Extract the (X, Y) coordinate from the center of the cell holding the provided text.  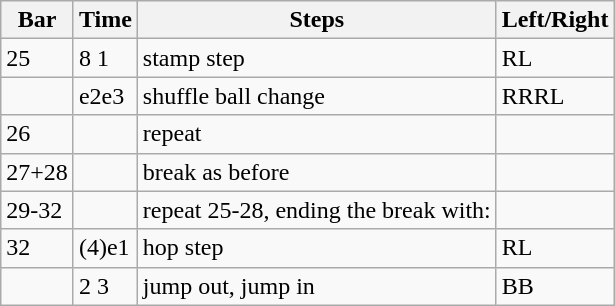
repeat (316, 134)
jump out, jump in (316, 286)
Left/Right (555, 20)
break as before (316, 172)
e2e3 (105, 96)
BB (555, 286)
8 1 (105, 58)
32 (38, 248)
26 (38, 134)
29-32 (38, 210)
repeat 25-28, ending the break with: (316, 210)
hop step (316, 248)
Bar (38, 20)
stamp step (316, 58)
2 3 (105, 286)
RRRL (555, 96)
Steps (316, 20)
27+28 (38, 172)
(4)e1 (105, 248)
25 (38, 58)
shuffle ball change (316, 96)
Time (105, 20)
